Extract the [X, Y] coordinate from the center of the cell holding the provided text.  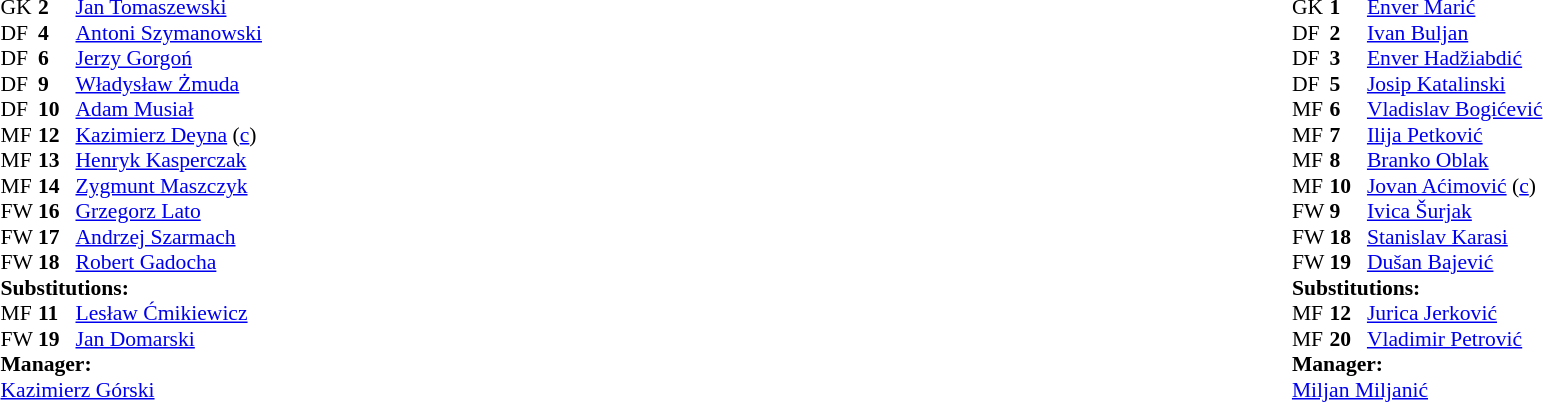
14 [57, 186]
Enver Hadžiabdić [1455, 59]
Jovan Aćimović (c) [1455, 186]
20 [1348, 339]
Władysław Żmuda [169, 84]
Ilija Petković [1455, 135]
Antoni Szymanowski [169, 33]
13 [57, 161]
Dušan Bajević [1455, 263]
11 [57, 313]
Vladimir Petrović [1455, 339]
Adam Musiał [169, 109]
Grzegorz Lato [169, 211]
Lesław Ćmikiewicz [169, 313]
Ivan Buljan [1455, 33]
17 [57, 237]
Ivica Šurjak [1455, 211]
Kazimierz Deyna (c) [169, 135]
Jerzy Gorgoń [169, 59]
Branko Oblak [1455, 161]
Jurica Jerković [1455, 313]
5 [1348, 84]
7 [1348, 135]
Stanislav Karasi [1455, 237]
Vladislav Bogićević [1455, 109]
3 [1348, 59]
Jan Domarski [169, 339]
2 [1348, 33]
Josip Katalinski [1455, 84]
16 [57, 211]
Andrzej Szarmach [169, 237]
8 [1348, 161]
Robert Gadocha [169, 263]
Zygmunt Maszczyk [169, 186]
4 [57, 33]
Henryk Kasperczak [169, 161]
